Provide the [X, Y] coordinate of the cell's center where the given text is located.  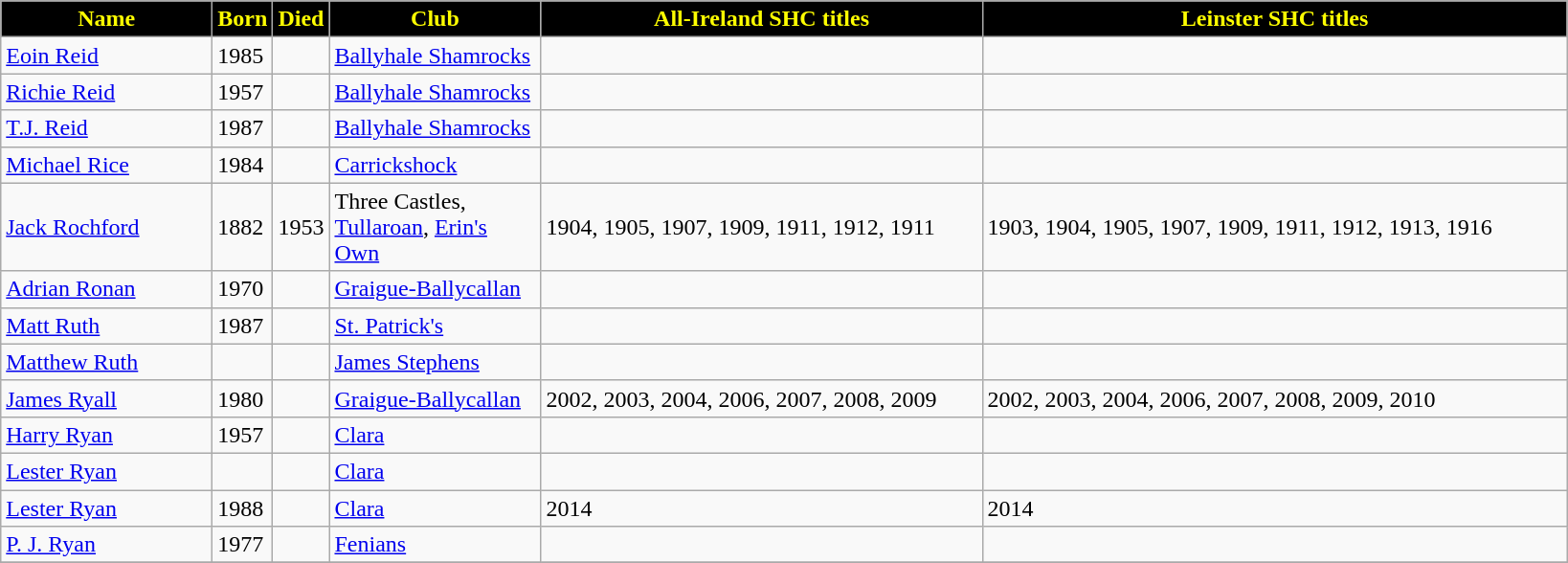
Harry Ryan [107, 435]
Michael Rice [107, 165]
1980 [243, 398]
Eoin Reid [107, 56]
Richie Reid [107, 92]
2002, 2003, 2004, 2006, 2007, 2008, 2009, 2010 [1275, 398]
Jack Rochford [107, 227]
Adrian Ronan [107, 289]
Name [107, 19]
1882 [243, 227]
Carrickshock [435, 165]
T.J. Reid [107, 128]
1988 [243, 508]
1985 [243, 56]
Three Castles, Tullaroan, Erin's Own [435, 227]
Matt Ruth [107, 326]
James Ryall [107, 398]
2002, 2003, 2004, 2006, 2007, 2008, 2009 [762, 398]
1970 [243, 289]
1953 [301, 227]
1977 [243, 545]
1984 [243, 165]
P. J. Ryan [107, 545]
Matthew Ruth [107, 362]
Club [435, 19]
Leinster SHC titles [1275, 19]
1904, 1905, 1907, 1909, 1911, 1912, 1911 [762, 227]
1903, 1904, 1905, 1907, 1909, 1911, 1912, 1913, 1916 [1275, 227]
Born [243, 19]
All-Ireland SHC titles [762, 19]
St. Patrick's [435, 326]
Died [301, 19]
James Stephens [435, 362]
Fenians [435, 545]
